Return the [x, y] coordinate for the center point of the cell that contains the specified text.  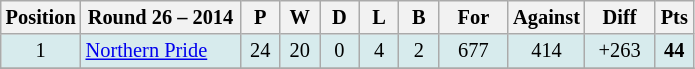
Pts [674, 17]
B [419, 17]
24 [260, 51]
L [379, 17]
414 [546, 51]
W [300, 17]
Position [41, 17]
4 [379, 51]
Against [546, 17]
1 [41, 51]
2 [419, 51]
Northern Pride [161, 51]
Round 26 – 2014 [161, 17]
0 [340, 51]
P [260, 17]
20 [300, 51]
44 [674, 51]
Diff [620, 17]
+263 [620, 51]
D [340, 17]
677 [474, 51]
For [474, 17]
